Identify which cell holds the provided text, then report its [x, y] central coordinate. 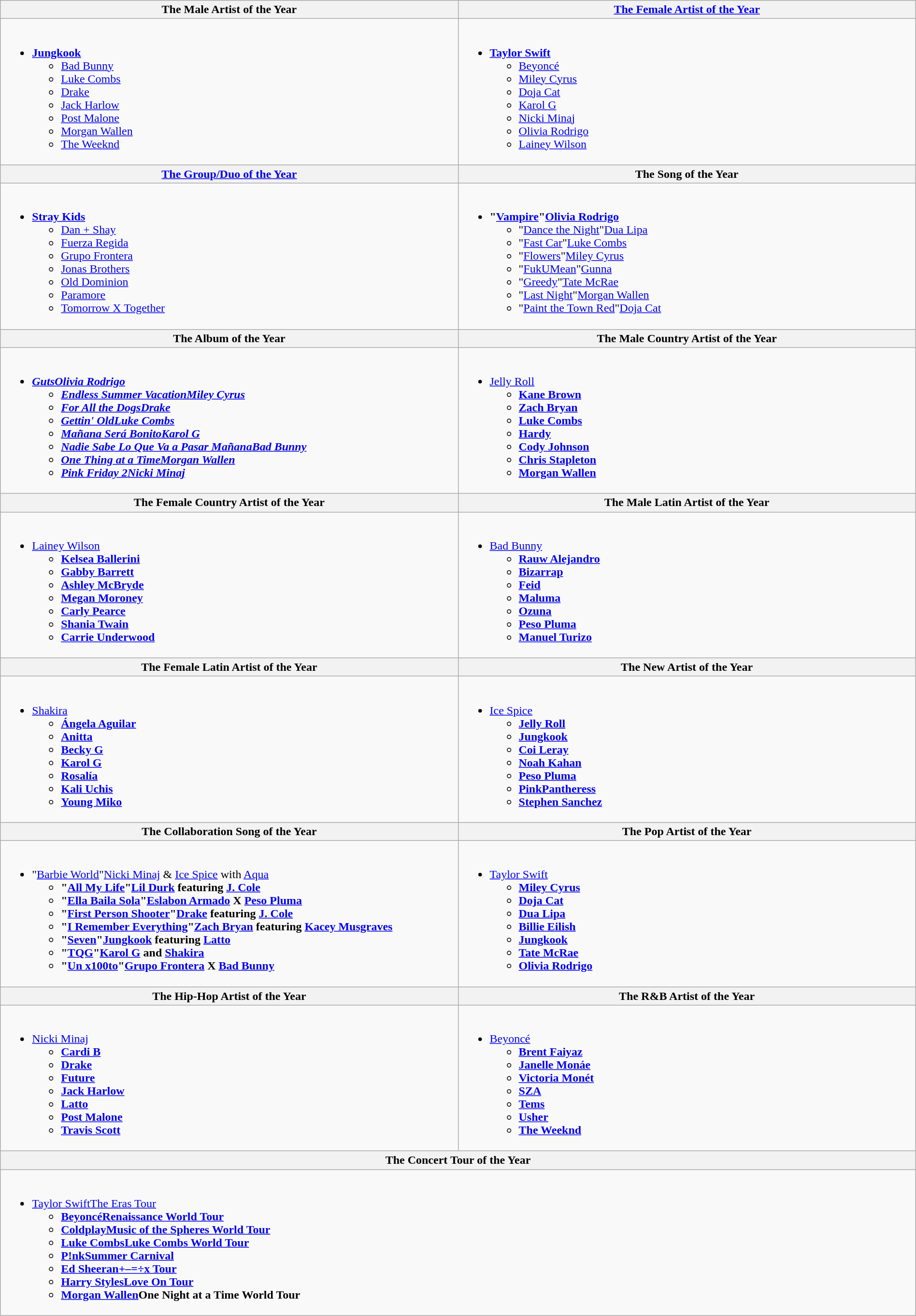
The Male Country Artist of the Year [687, 338]
Taylor SwiftMiley CyrusDoja CatDua LipaBillie EilishJungkookTate McRaeOlivia Rodrigo [687, 913]
The Collaboration Song of the Year [229, 831]
The R&B Artist of the Year [687, 996]
The Female Country Artist of the Year [229, 503]
The New Artist of the Year [687, 667]
Ice SpiceJelly RollJungkookCoi LerayNoah KahanPeso PlumaPinkPantheressStephen Sanchez [687, 749]
Nicki MinajCardi BDrakeFutureJack HarlowLattoPost MaloneTravis Scott [229, 1078]
The Male Latin Artist of the Year [687, 503]
Lainey WilsonKelsea BalleriniGabby BarrettAshley McBrydeMegan MoroneyCarly PearceShania TwainCarrie Underwood [229, 585]
The Male Artist of the Year [229, 10]
Taylor SwiftBeyoncéMiley CyrusDoja CatKarol GNicki MinajOlivia RodrigoLainey Wilson [687, 92]
The Album of the Year [229, 338]
ShakiraÁngela AguilarAnittaBecky GKarol GRosalíaKali UchisYoung Miko [229, 749]
Jelly RollKane BrownZach BryanLuke CombsHardyCody JohnsonChris StapletonMorgan Wallen [687, 420]
The Hip-Hop Artist of the Year [229, 996]
Stray KidsDan + ShayFuerza RegidaGrupo FronteraJonas BrothersOld DominionParamoreTomorrow X Together [229, 256]
JungkookBad BunnyLuke CombsDrakeJack HarlowPost MaloneMorgan WallenThe Weeknd [229, 92]
The Female Artist of the Year [687, 10]
The Pop Artist of the Year [687, 831]
BeyoncéBrent FaiyazJanelle MonáeVictoria MonétSZATemsUsherThe Weeknd [687, 1078]
Bad BunnyRauw AlejandroBizarrapFeidMalumaOzunaPeso PlumaManuel Turizo [687, 585]
The Female Latin Artist of the Year [229, 667]
The Concert Tour of the Year [458, 1160]
The Group/Duo of the Year [229, 174]
The Song of the Year [687, 174]
